Pinpoint the cell where the given text exists, returning its (x, y) midpoint coordinate. 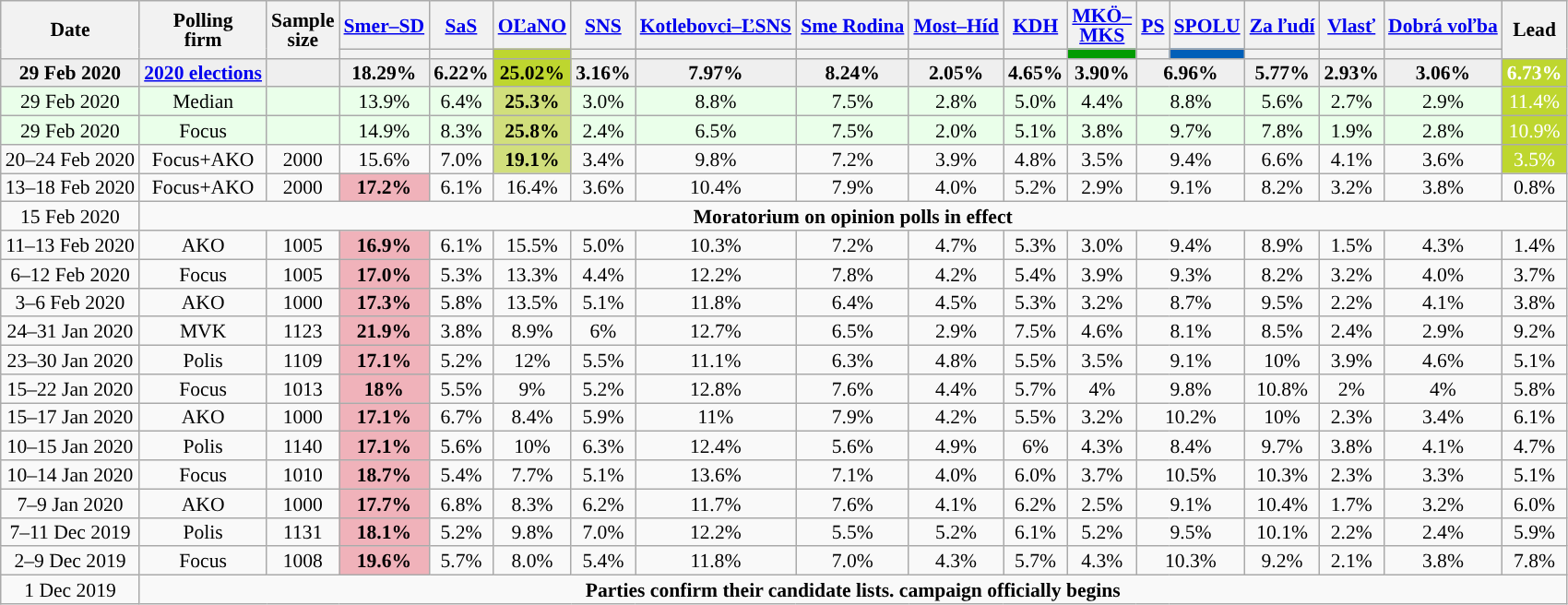
25.02% (532, 72)
9.3% (1190, 273)
23–30 Jan 2020 (70, 360)
6.73% (1535, 72)
4.5% (956, 302)
3.06% (1443, 72)
8.1% (1190, 332)
18.29% (385, 72)
Lead (1535, 30)
Median (203, 101)
Date (70, 30)
1.4% (1535, 245)
6.96% (1190, 72)
Kotlebovci–ĽSNS (716, 25)
18.7% (385, 474)
3–6 Feb 2020 (70, 302)
SaS (461, 25)
3.16% (603, 72)
10.8% (1282, 389)
17.3% (385, 302)
2.5% (1101, 504)
20–24 Feb 2020 (70, 159)
15–22 Jan 2020 (70, 389)
SPOLU (1207, 25)
4.9% (956, 446)
12% (532, 360)
6.22% (461, 72)
1123 (303, 332)
10–14 Jan 2020 (70, 474)
Parties confirm their candidate lists. campaign officially begins (852, 590)
Za ľudí (1282, 25)
10.9% (1535, 131)
13–18 Feb 2020 (70, 188)
12.7% (716, 332)
7.97% (716, 72)
1010 (303, 474)
MKÖ–MKS (1101, 25)
11–13 Feb 2020 (70, 245)
3.90% (1101, 72)
1109 (303, 360)
Vlasť (1352, 25)
6.8% (461, 504)
SNS (603, 25)
16.4% (532, 188)
2–9 Dec 2019 (70, 561)
14.9% (385, 131)
2.7% (1352, 101)
10.5% (1190, 474)
11.4% (1535, 101)
Sme Rodina (852, 25)
Moratorium on opinion polls in effect (852, 216)
1.9% (1352, 131)
17.2% (385, 188)
1 Dec 2019 (70, 590)
25.8% (532, 131)
2020 elections (203, 72)
19.6% (385, 561)
MVK (203, 332)
1.5% (1352, 245)
2.93% (1352, 72)
11% (716, 417)
16.9% (385, 245)
13.9% (385, 101)
1008 (303, 561)
1.7% (1352, 504)
Most–Híd (956, 25)
18.1% (385, 531)
15.5% (532, 245)
2.0% (956, 131)
4.65% (1035, 72)
2.1% (1352, 561)
6–12 Feb 2020 (70, 273)
1140 (303, 446)
10–15 Jan 2020 (70, 446)
24–31 Jan 2020 (70, 332)
2.05% (956, 72)
11.1% (716, 360)
17.0% (385, 273)
13.6% (716, 474)
12.4% (716, 446)
3.3% (1443, 474)
0.8% (1535, 188)
15 Feb 2020 (70, 216)
7.7% (532, 474)
8.24% (852, 72)
13.3% (532, 273)
Smer–SD (385, 25)
19.1% (532, 159)
Samplesize (303, 30)
10.1% (1282, 531)
8.7% (1190, 302)
1013 (303, 389)
17.7% (385, 504)
12.8% (716, 389)
7–9 Jan 2020 (70, 504)
Pollingfirm (203, 30)
8.0% (532, 561)
2% (1352, 389)
6.6% (1282, 159)
25.3% (532, 101)
PS (1153, 25)
1131 (303, 531)
10.2% (1190, 417)
OĽaNO (532, 25)
6.7% (461, 417)
9% (532, 389)
21.9% (385, 332)
15–17 Jan 2020 (70, 417)
5.77% (1282, 72)
11.7% (716, 504)
7.1% (852, 474)
13.5% (532, 302)
Dobrá voľba (1443, 25)
15.6% (385, 159)
18% (385, 389)
7–11 Dec 2019 (70, 531)
8.5% (1282, 332)
KDH (1035, 25)
